Return the (x, y) coordinate for the center point of the cell that contains the specified text.  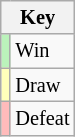
Key (38, 17)
Win (42, 51)
Defeat (42, 118)
Draw (42, 85)
